Determine the [x, y] coordinate at the center of the cell enclosing the given text.  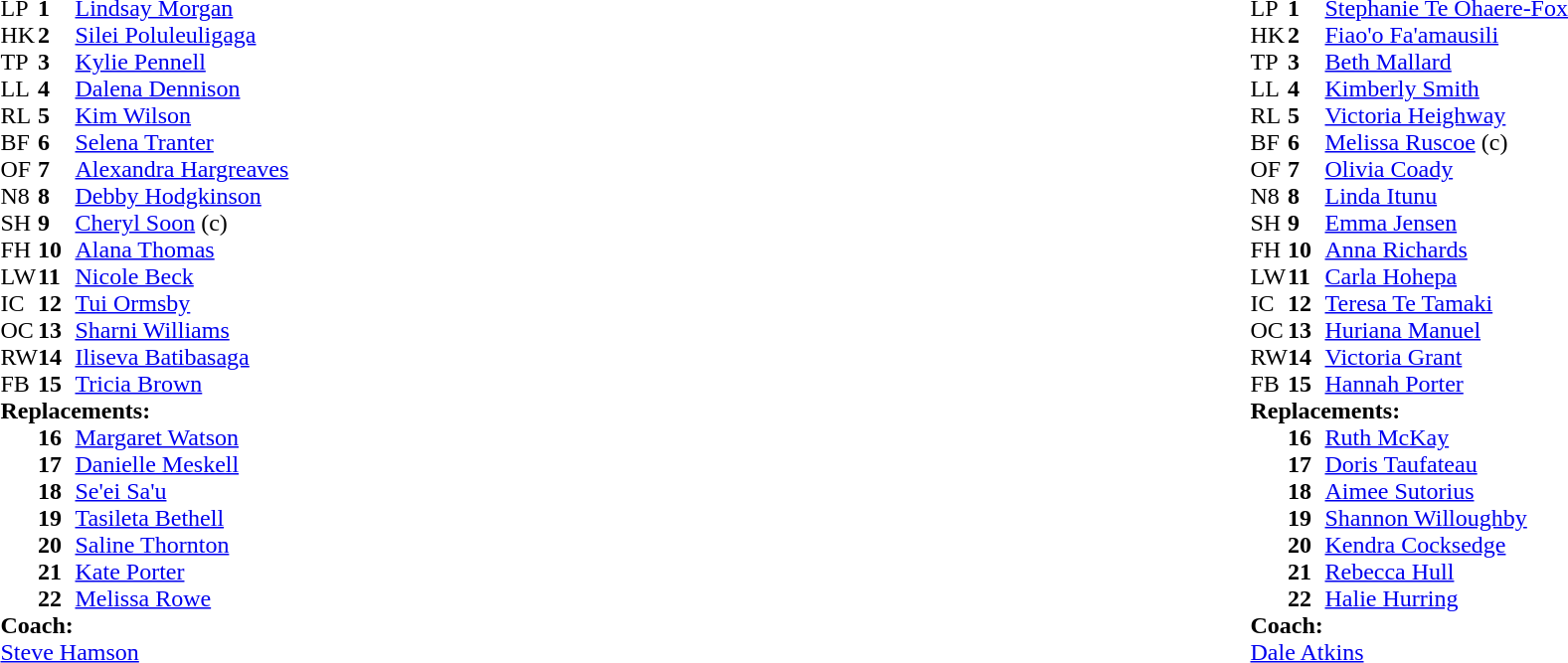
Alana Thomas [183, 250]
Hannah Porter [1446, 384]
Shannon Willoughby [1446, 519]
Doris Taufateau [1446, 465]
Se'ei Sa'u [183, 491]
Sharni Williams [183, 330]
Tricia Brown [183, 384]
Dalena Dennison [183, 89]
Margaret Watson [183, 437]
Melissa Rowe [183, 598]
Iliseva Batibasaga [183, 358]
Melissa Ruscoe (c) [1446, 143]
Alexandra Hargreaves [183, 169]
Kate Porter [183, 573]
Saline Thornton [183, 545]
Linda Itunu [1446, 197]
Nicole Beck [183, 276]
Ruth McKay [1446, 437]
Anna Richards [1446, 250]
Halie Hurring [1446, 598]
Kim Wilson [183, 115]
Aimee Sutorius [1446, 491]
Tasileta Bethell [183, 519]
Danielle Meskell [183, 465]
Teresa Te Tamaki [1446, 304]
Beth Mallard [1446, 62]
Selena Tranter [183, 143]
Kimberly Smith [1446, 89]
Silei Poluleuligaga [183, 36]
Emma Jensen [1446, 223]
Kendra Cocksedge [1446, 545]
Fiao'o Fa'amausili [1446, 36]
Cheryl Soon (c) [183, 223]
Olivia Coady [1446, 169]
Victoria Heighway [1446, 115]
Debby Hodgkinson [183, 197]
Carla Hohepa [1446, 276]
Rebecca Hull [1446, 573]
Victoria Grant [1446, 358]
Huriana Manuel [1446, 330]
Kylie Pennell [183, 62]
Tui Ormsby [183, 304]
